Detect which cell encompasses the target text, then output its [x, y] center coordinate. 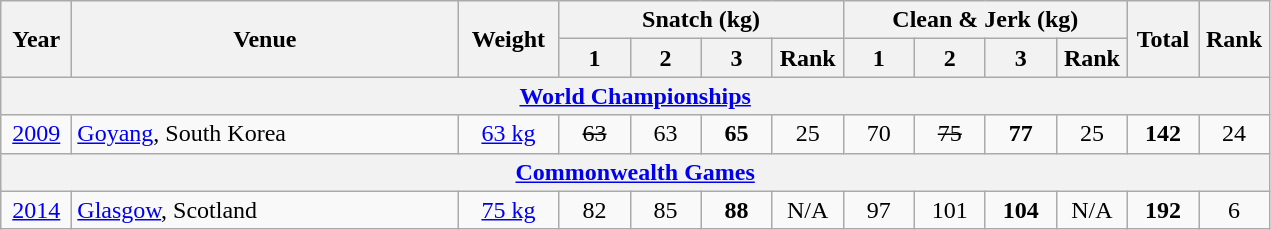
Clean & Jerk (kg) [985, 20]
Glasgow, Scotland [265, 210]
Commonwealth Games [636, 172]
75 kg [508, 210]
77 [1020, 134]
97 [878, 210]
Snatch (kg) [701, 20]
88 [736, 210]
82 [594, 210]
Year [36, 39]
75 [950, 134]
142 [1162, 134]
85 [666, 210]
Weight [508, 39]
6 [1234, 210]
Total [1162, 39]
Goyang, South Korea [265, 134]
65 [736, 134]
24 [1234, 134]
192 [1162, 210]
70 [878, 134]
101 [950, 210]
104 [1020, 210]
63 kg [508, 134]
2014 [36, 210]
Venue [265, 39]
World Championships [636, 96]
2009 [36, 134]
